Identify which cell holds the provided text, then report its [X, Y] central coordinate. 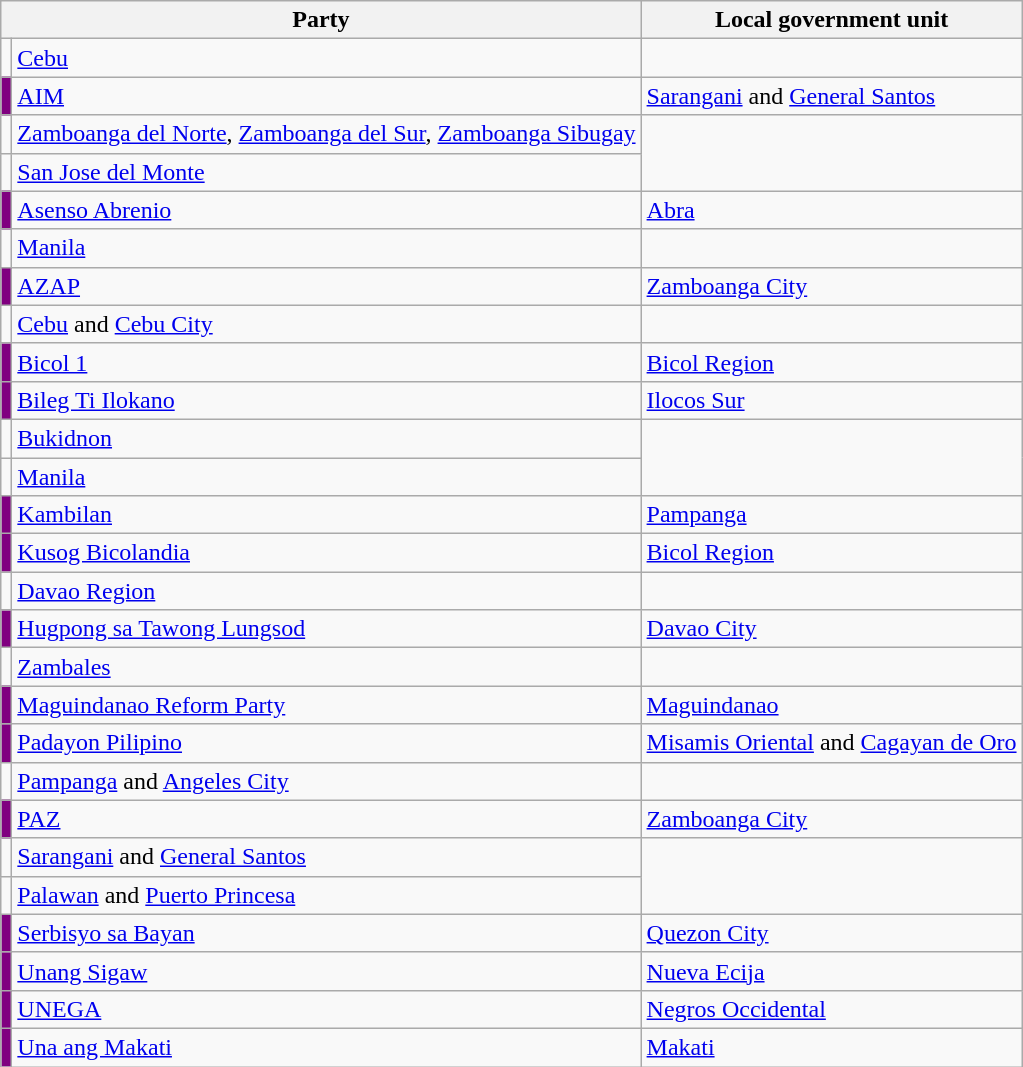
Party [321, 20]
Unang Sigaw [326, 971]
Hugpong sa Tawong Lungsod [326, 629]
Bileg Ti Ilokano [326, 400]
Makati [832, 1047]
Maguindanao [832, 705]
Una ang Makati [326, 1047]
Maguindanao Reform Party [326, 705]
Misamis Oriental and Cagayan de Oro [832, 743]
Nueva Ecija [832, 971]
Local government unit [832, 20]
Negros Occidental [832, 1009]
Serbisyo sa Bayan [326, 933]
Davao Region [326, 591]
Kusog Bicolandia [326, 553]
Palawan and Puerto Princesa [326, 895]
AIM [326, 96]
Bukidnon [326, 438]
PAZ [326, 819]
Zamboanga del Norte, Zamboanga del Sur, Zamboanga Sibugay [326, 134]
Cebu [326, 58]
Quezon City [832, 933]
Cebu and Cebu City [326, 324]
Ilocos Sur [832, 400]
Bicol 1 [326, 362]
Abra [832, 210]
Davao City [832, 629]
UNEGA [326, 1009]
AZAP [326, 286]
Padayon Pilipino [326, 743]
Pampanga [832, 515]
Kambilan [326, 515]
Zambales [326, 667]
Pampanga and Angeles City [326, 781]
Asenso Abrenio [326, 210]
San Jose del Monte [326, 172]
